Extract the [x, y] coordinate from the center of the cell holding the provided text.  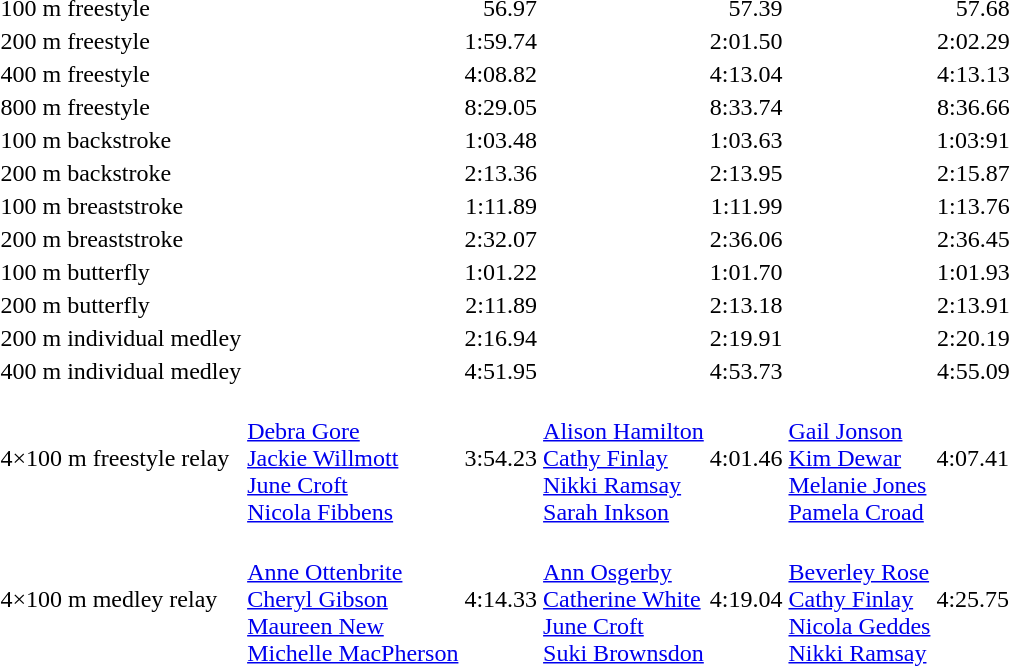
2:16.94 [501, 338]
2:19.91 [746, 338]
4:53.73 [746, 371]
1:11.99 [746, 206]
4:08.82 [501, 74]
1:03.63 [746, 140]
2:13.18 [746, 305]
2:32.07 [501, 239]
2:36.06 [746, 239]
2:11.89 [501, 305]
Alison HamiltonCathy FinlayNikki RamsaySarah Inkson [624, 458]
8:33.74 [746, 107]
1:11.89 [501, 206]
3:54.23 [501, 458]
Debra GoreJackie WillmottJune CroftNicola Fibbens [353, 458]
1:03.48 [501, 140]
1:01.22 [501, 272]
2:13.36 [501, 173]
Gail JonsonKim DewarMelanie JonesPamela Croad [860, 458]
4:13.04 [746, 74]
4:01.46 [746, 458]
1:59.74 [501, 41]
1:01.70 [746, 272]
4:51.95 [501, 371]
8:29.05 [501, 107]
2:01.50 [746, 41]
2:13.95 [746, 173]
